From the cell containing the given text, extract its center point as (X, Y) coordinate. 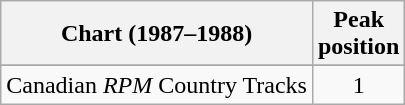
1 (358, 85)
Chart (1987–1988) (157, 34)
Canadian RPM Country Tracks (157, 85)
Peakposition (358, 34)
